Return (x, y) of the center of cell containing provided text 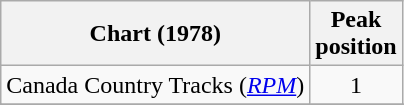
Chart (1978) (156, 34)
Peakposition (356, 34)
Canada Country Tracks (RPM) (156, 85)
1 (356, 85)
